Search for the cell housing the specified text and yield its [X, Y] center coordinate. 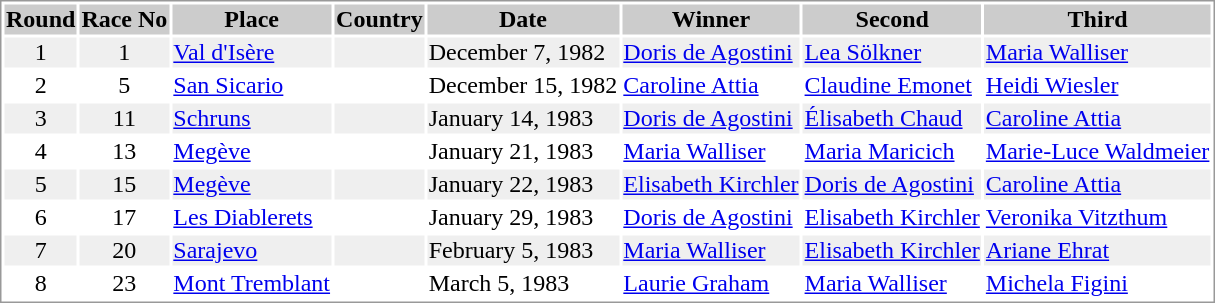
Michela Figini [1098, 283]
7 [40, 251]
11 [124, 119]
Round [40, 19]
4 [40, 151]
December 7, 1982 [523, 53]
Veronika Vitzthum [1098, 217]
23 [124, 283]
6 [40, 217]
Val d'Isère [252, 53]
2 [40, 85]
Winner [711, 19]
Les Diablerets [252, 217]
Élisabeth Chaud [892, 119]
Maria Maricich [892, 151]
Second [892, 19]
December 15, 1982 [523, 85]
Date [523, 19]
March 5, 1983 [523, 283]
Schruns [252, 119]
Lea Sölkner [892, 53]
Race No [124, 19]
January 14, 1983 [523, 119]
Country [380, 19]
January 21, 1983 [523, 151]
Ariane Ehrat [1098, 251]
January 22, 1983 [523, 185]
15 [124, 185]
San Sicario [252, 85]
3 [40, 119]
Laurie Graham [711, 283]
Third [1098, 19]
13 [124, 151]
17 [124, 217]
20 [124, 251]
Heidi Wiesler [1098, 85]
Mont Tremblant [252, 283]
Claudine Emonet [892, 85]
8 [40, 283]
Marie-Luce Waldmeier [1098, 151]
January 29, 1983 [523, 217]
February 5, 1983 [523, 251]
Sarajevo [252, 251]
Place [252, 19]
